Scan for the cell matching the given text and deliver its [x, y] coordinate at center. 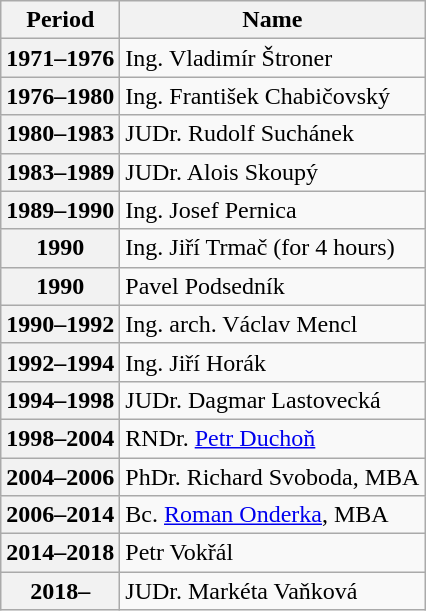
Petr Vokřál [272, 553]
JUDr. Alois Skoupý [272, 172]
Ing. Josef Pernica [272, 210]
1994–1998 [60, 400]
Ing. František Chabičovský [272, 96]
JUDr. Dagmar Lastovecká [272, 400]
Pavel Podsedník [272, 286]
Ing. Vladimír Štroner [272, 58]
2014–2018 [60, 553]
JUDr. Markéta Vaňková [272, 591]
Period [60, 20]
Name [272, 20]
1992–1994 [60, 362]
1983–1989 [60, 172]
1990–1992 [60, 324]
JUDr. Rudolf Suchánek [272, 134]
1998–2004 [60, 438]
RNDr. Petr Duchoň [272, 438]
Ing. Jiří Horák [272, 362]
2004–2006 [60, 477]
1980–1983 [60, 134]
2018– [60, 591]
Ing. Jiří Trmač (for 4 hours) [272, 248]
PhDr. Richard Svoboda, MBA [272, 477]
Ing. arch. Václav Mencl [272, 324]
1976–1980 [60, 96]
1971–1976 [60, 58]
2006–2014 [60, 515]
1989–1990 [60, 210]
Bc. Roman Onderka, MBA [272, 515]
